Return [x, y] of the center of cell containing provided text 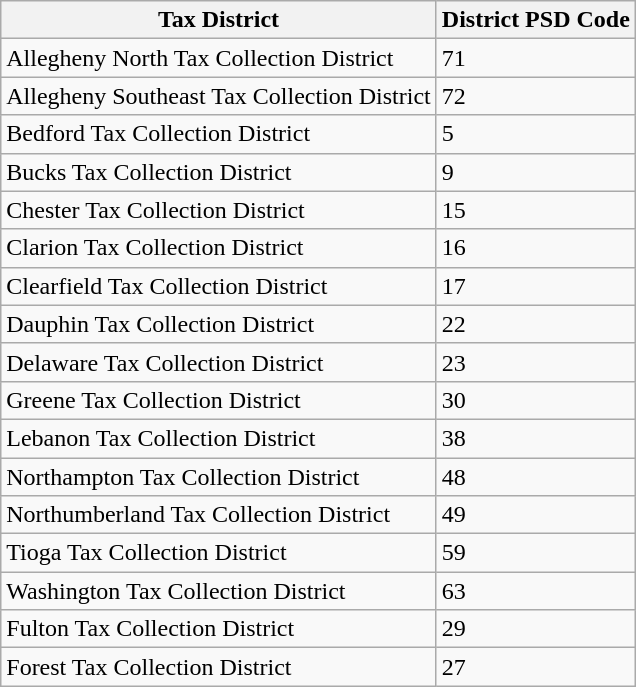
16 [536, 248]
Tax District [219, 20]
15 [536, 210]
27 [536, 667]
Clarion Tax Collection District [219, 248]
Delaware Tax Collection District [219, 362]
9 [536, 172]
59 [536, 553]
22 [536, 324]
Northumberland Tax Collection District [219, 515]
Fulton Tax Collection District [219, 629]
Northampton Tax Collection District [219, 477]
Greene Tax Collection District [219, 400]
17 [536, 286]
48 [536, 477]
Allegheny North Tax Collection District [219, 58]
Lebanon Tax Collection District [219, 438]
49 [536, 515]
Bedford Tax Collection District [219, 134]
Bucks Tax Collection District [219, 172]
Washington Tax Collection District [219, 591]
30 [536, 400]
5 [536, 134]
Clearfield Tax Collection District [219, 286]
29 [536, 629]
23 [536, 362]
Tioga Tax Collection District [219, 553]
Allegheny Southeast Tax Collection District [219, 96]
Chester Tax Collection District [219, 210]
71 [536, 58]
63 [536, 591]
Forest Tax Collection District [219, 667]
District PSD Code [536, 20]
38 [536, 438]
Dauphin Tax Collection District [219, 324]
72 [536, 96]
